Detect which cell encompasses the target text, then output its [x, y] center coordinate. 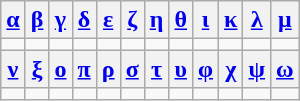
δ [84, 20]
ο [60, 69]
ι [206, 20]
ψ [257, 69]
ν [13, 69]
φ [206, 69]
ρ [108, 69]
ε [108, 20]
γ [60, 20]
υ [181, 69]
λ [257, 20]
η [156, 20]
π [84, 69]
β [37, 20]
ζ [132, 20]
τ [156, 69]
ω [286, 69]
χ [231, 69]
ξ [37, 69]
μ [286, 20]
α [13, 20]
σ [132, 69]
κ [231, 20]
θ [181, 20]
